Return (x, y) of the center of cell containing provided text 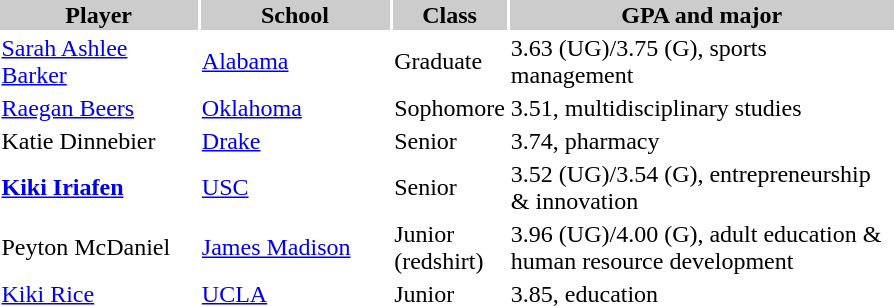
GPA and major (702, 15)
3.51, multidisciplinary studies (702, 108)
Raegan Beers (98, 108)
Alabama (294, 62)
Drake (294, 141)
Player (98, 15)
Graduate (450, 62)
USC (294, 188)
Peyton McDaniel (98, 248)
Sarah Ashlee Barker (98, 62)
3.74, pharmacy (702, 141)
Katie Dinnebier (98, 141)
Class (450, 15)
3.63 (UG)/3.75 (G), sports management (702, 62)
3.52 (UG)/3.54 (G), entrepreneurship & innovation (702, 188)
James Madison (294, 248)
Kiki Iriafen (98, 188)
3.96 (UG)/4.00 (G), adult education & human resource development (702, 248)
School (294, 15)
Junior (redshirt) (450, 248)
Sophomore (450, 108)
Oklahoma (294, 108)
